Scan for the cell matching the given text and deliver its [X, Y] coordinate at center. 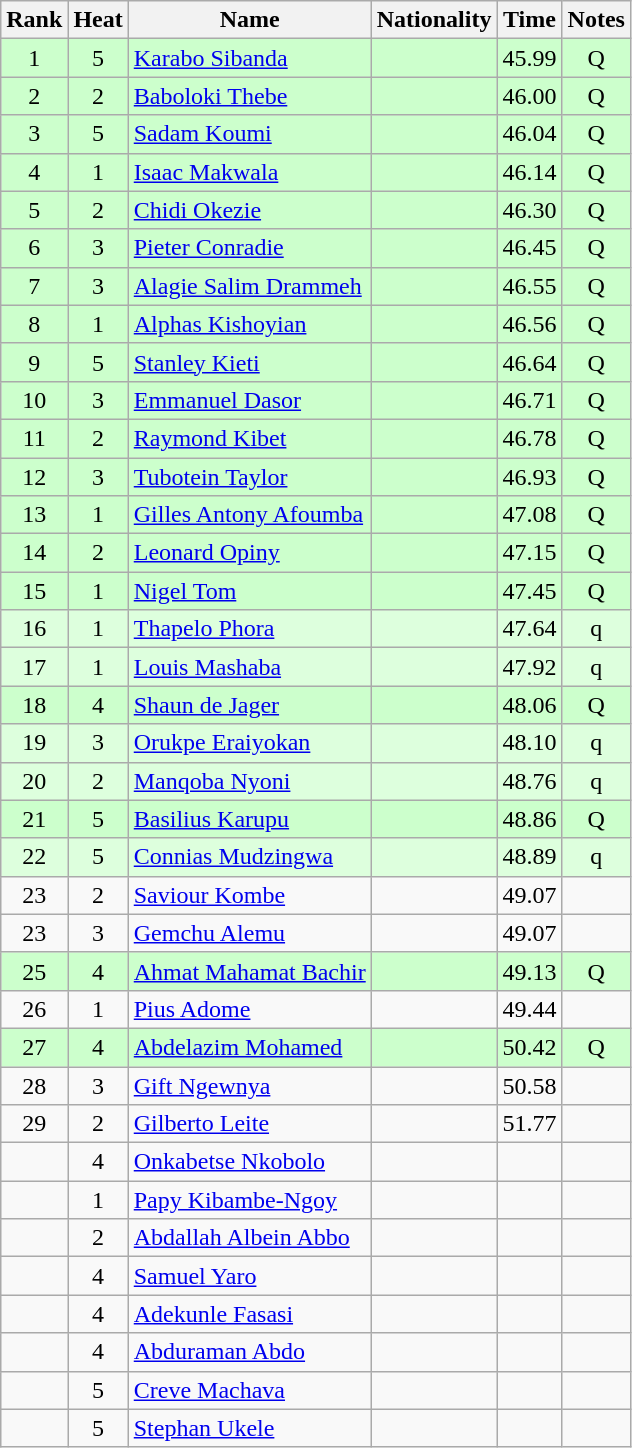
46.64 [530, 362]
47.08 [530, 515]
Thapelo Phora [250, 629]
45.99 [530, 58]
Sadam Koumi [250, 134]
Manqoba Nyoni [250, 781]
50.42 [530, 1047]
17 [34, 667]
47.92 [530, 667]
47.64 [530, 629]
51.77 [530, 1124]
8 [34, 324]
Gemchu Alemu [250, 933]
Pius Adome [250, 1009]
46.30 [530, 210]
Samuel Yaro [250, 1276]
47.45 [530, 591]
46.93 [530, 477]
46.55 [530, 286]
13 [34, 515]
7 [34, 286]
48.89 [530, 857]
49.13 [530, 971]
Papy Kibambe-Ngoy [250, 1200]
Orukpe Eraiyokan [250, 743]
20 [34, 781]
Abdelazim Mohamed [250, 1047]
Emmanuel Dasor [250, 400]
Abdallah Albein Abbo [250, 1238]
48.10 [530, 743]
18 [34, 705]
Adekunle Fasasi [250, 1314]
48.06 [530, 705]
16 [34, 629]
Notes [596, 20]
46.45 [530, 248]
Alphas Kishoyian [250, 324]
49.44 [530, 1009]
28 [34, 1085]
Basilius Karupu [250, 819]
Gilberto Leite [250, 1124]
21 [34, 819]
Time [530, 20]
46.14 [530, 172]
Stephan Ukele [250, 1428]
Baboloki Thebe [250, 96]
Heat [98, 20]
48.86 [530, 819]
12 [34, 477]
Creve Machava [250, 1390]
14 [34, 553]
46.04 [530, 134]
46.78 [530, 438]
11 [34, 438]
9 [34, 362]
Raymond Kibet [250, 438]
Leonard Opiny [250, 553]
Abduraman Abdo [250, 1352]
Saviour Kombe [250, 895]
Chidi Okezie [250, 210]
48.76 [530, 781]
Nationality [434, 20]
46.71 [530, 400]
46.00 [530, 96]
Isaac Makwala [250, 172]
Name [250, 20]
Alagie Salim Drammeh [250, 286]
15 [34, 591]
29 [34, 1124]
Rank [34, 20]
47.15 [530, 553]
Nigel Tom [250, 591]
19 [34, 743]
Connias Mudzingwa [250, 857]
Pieter Conradie [250, 248]
6 [34, 248]
Stanley Kieti [250, 362]
25 [34, 971]
46.56 [530, 324]
26 [34, 1009]
Onkabetse Nkobolo [250, 1162]
50.58 [530, 1085]
Tubotein Taylor [250, 477]
Ahmat Mahamat Bachir [250, 971]
10 [34, 400]
Karabo Sibanda [250, 58]
22 [34, 857]
Gilles Antony Afoumba [250, 515]
Louis Mashaba [250, 667]
27 [34, 1047]
Gift Ngewnya [250, 1085]
Shaun de Jager [250, 705]
